Find where the given text appears and provide that cell's center as [X, Y] coordinate. 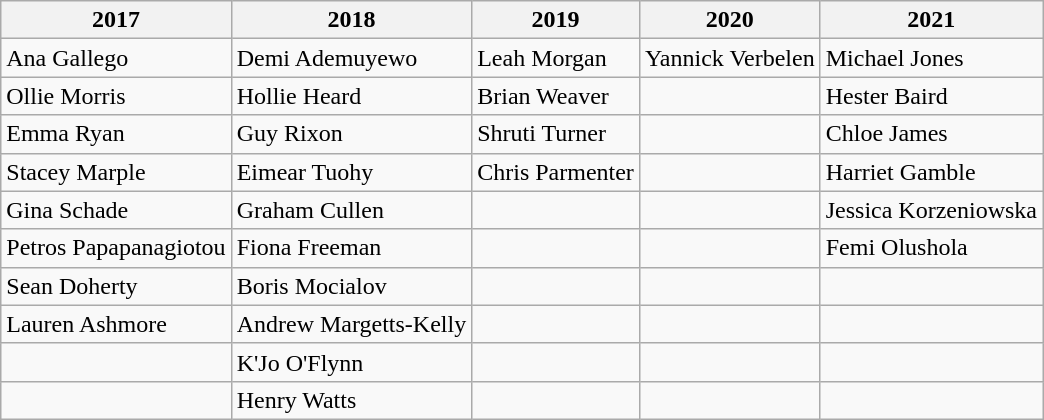
Shruti Turner [556, 134]
Yannick Verbelen [730, 58]
Andrew Margetts-Kelly [352, 324]
Hester Baird [931, 96]
Eimear Tuohy [352, 172]
Stacey Marple [116, 172]
Sean Doherty [116, 286]
Ollie Morris [116, 96]
Chloe James [931, 134]
2020 [730, 20]
Femi Olushola [931, 248]
Guy Rixon [352, 134]
2021 [931, 20]
Gina Schade [116, 210]
K'Jo O'Flynn [352, 362]
Jessica Korzeniowska [931, 210]
Brian Weaver [556, 96]
Harriet Gamble [931, 172]
Graham Cullen [352, 210]
Henry Watts [352, 400]
Demi Ademuyewo [352, 58]
Michael Jones [931, 58]
Boris Mocialov [352, 286]
2018 [352, 20]
2017 [116, 20]
Ana Gallego [116, 58]
Chris Parmenter [556, 172]
Emma Ryan [116, 134]
Lauren Ashmore [116, 324]
Fiona Freeman [352, 248]
Leah Morgan [556, 58]
Petros Papapanagiotou [116, 248]
2019 [556, 20]
Hollie Heard [352, 96]
